Provide the (X, Y) coordinate of the cell's center where the given text is located.  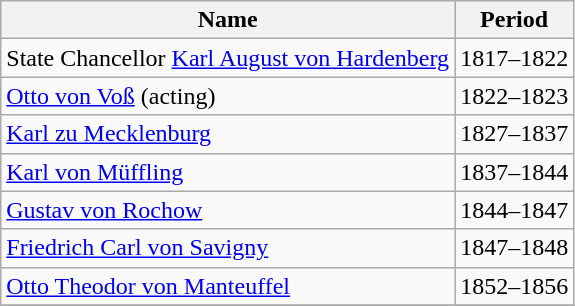
1817–1822 (514, 58)
1847–1848 (514, 248)
Karl zu Mecklenburg (228, 134)
1852–1856 (514, 286)
Gustav von Rochow (228, 210)
Karl von Müffling (228, 172)
State Chancellor Karl August von Hardenberg (228, 58)
Otto von Voß (acting) (228, 96)
1844–1847 (514, 210)
1837–1844 (514, 172)
1822–1823 (514, 96)
Period (514, 20)
Name (228, 20)
1827–1837 (514, 134)
Otto Theodor von Manteuffel (228, 286)
Friedrich Carl von Savigny (228, 248)
